Capture the cell that displays the provided text and extract its (X, Y) central coordinate. 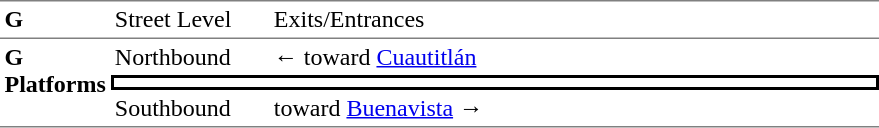
toward Buenavista → (574, 109)
Exits/Entrances (574, 19)
G (55, 19)
Southbound (190, 109)
GPlatforms (55, 83)
← toward Cuautitlán (574, 57)
Northbound (190, 57)
Street Level (190, 19)
